Return the [X, Y] coordinate for the center point of the cell that contains the specified text.  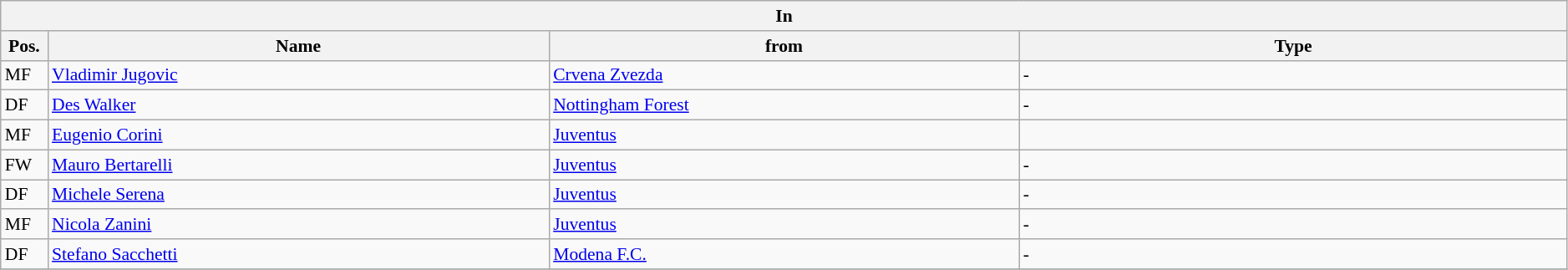
Nottingham Forest [784, 105]
from [784, 46]
Mauro Bertarelli [298, 165]
In [784, 16]
Nicola Zanini [298, 225]
Modena F.C. [784, 254]
Vladimir Jugovic [298, 75]
Type [1293, 46]
Michele Serena [298, 195]
FW [24, 165]
Name [298, 46]
Pos. [24, 46]
Des Walker [298, 105]
Stefano Sacchetti [298, 254]
Crvena Zvezda [784, 75]
Eugenio Corini [298, 135]
